Locate the cell with the specified text and output its [X, Y] center coordinate. 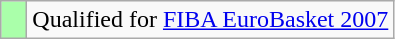
Qualified for FIBA EuroBasket 2007 [210, 20]
